Determine the (x, y) coordinate at the center of the cell enclosing the given text.  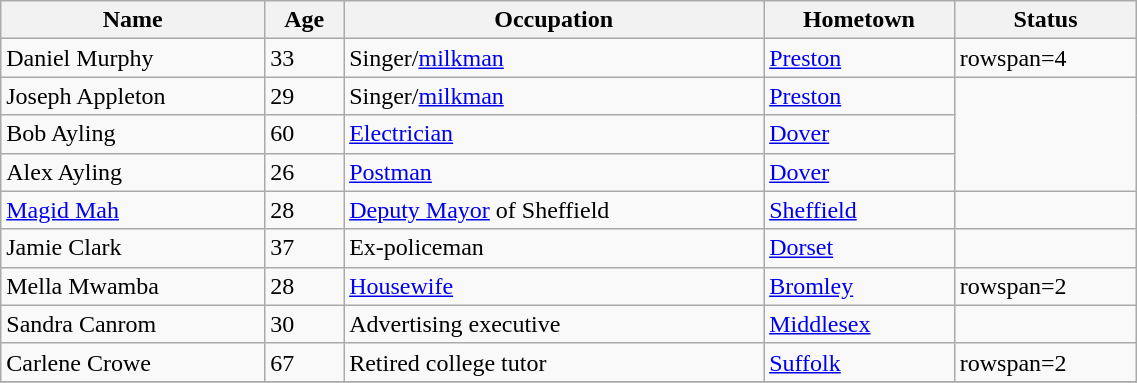
33 (304, 58)
29 (304, 96)
Housewife (554, 286)
rowspan=4 (1046, 58)
60 (304, 134)
Electrician (554, 134)
Name (133, 20)
Suffolk (860, 362)
Mella Mwamba (133, 286)
Ex-policeman (554, 248)
Bromley (860, 286)
Advertising executive (554, 324)
Magid Mah (133, 210)
Status (1046, 20)
67 (304, 362)
Sandra Canrom (133, 324)
30 (304, 324)
Jamie Clark (133, 248)
Occupation (554, 20)
Deputy Mayor of Sheffield (554, 210)
Hometown (860, 20)
Retired college tutor (554, 362)
Age (304, 20)
Carlene Crowe (133, 362)
Alex Ayling (133, 172)
Daniel Murphy (133, 58)
Joseph Appleton (133, 96)
Postman (554, 172)
Bob Ayling (133, 134)
Middlesex (860, 324)
Dorset (860, 248)
37 (304, 248)
Sheffield (860, 210)
26 (304, 172)
